Locate the cell with the specified text and output its (x, y) center coordinate. 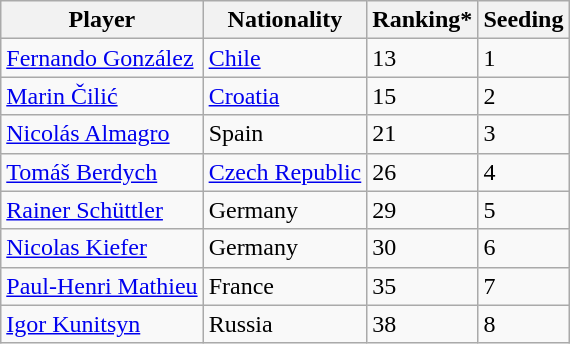
5 (524, 210)
Czech Republic (285, 172)
Player (102, 20)
21 (422, 134)
Nicolas Kiefer (102, 248)
13 (422, 58)
2 (524, 96)
Seeding (524, 20)
Chile (285, 58)
Nationality (285, 20)
15 (422, 96)
6 (524, 248)
Igor Kunitsyn (102, 324)
Rainer Schüttler (102, 210)
Russia (285, 324)
30 (422, 248)
Tomáš Berdych (102, 172)
Spain (285, 134)
Nicolás Almagro (102, 134)
Marin Čilić (102, 96)
Paul-Henri Mathieu (102, 286)
1 (524, 58)
26 (422, 172)
3 (524, 134)
4 (524, 172)
29 (422, 210)
7 (524, 286)
38 (422, 324)
France (285, 286)
Ranking* (422, 20)
35 (422, 286)
8 (524, 324)
Fernando González (102, 58)
Croatia (285, 96)
